Provide the (X, Y) coordinate of the cell's center where the given text is located.  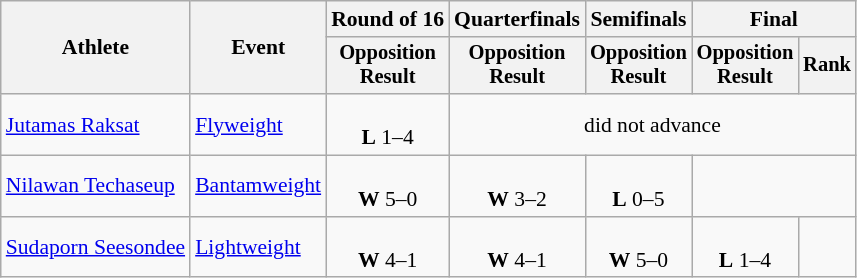
Sudaporn Seesondee (96, 248)
Athlete (96, 48)
Event (258, 48)
Semifinals (638, 19)
did not advance (652, 124)
Jutamas Raksat (96, 124)
Round of 16 (388, 19)
L 0–5 (638, 186)
Bantamweight (258, 186)
Quarterfinals (517, 19)
Final (774, 19)
Lightweight (258, 248)
W 3–2 (517, 186)
Rank (827, 66)
Flyweight (258, 124)
Nilawan Techaseup (96, 186)
